Output the [X, Y] coordinate of the center of the cell containing the given text.  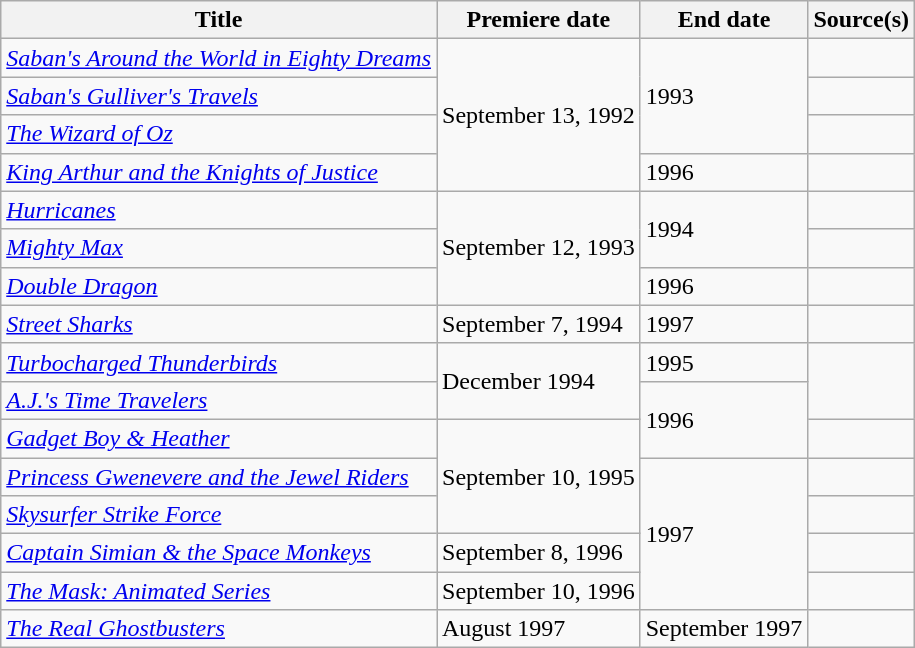
Source(s) [862, 20]
Turbocharged Thunderbirds [219, 362]
King Arthur and the Knights of Justice [219, 172]
September 10, 1995 [538, 476]
Saban's Around the World in Eighty Dreams [219, 58]
Captain Simian & the Space Monkeys [219, 553]
Street Sharks [219, 324]
Skysurfer Strike Force [219, 515]
1995 [724, 362]
September 13, 1992 [538, 115]
The Mask: Animated Series [219, 591]
Premiere date [538, 20]
End date [724, 20]
September 1997 [724, 629]
Double Dragon [219, 286]
Hurricanes [219, 210]
A.J.'s Time Travelers [219, 400]
August 1997 [538, 629]
September 7, 1994 [538, 324]
Princess Gwenevere and the Jewel Riders [219, 477]
The Real Ghostbusters [219, 629]
1993 [724, 96]
Title [219, 20]
December 1994 [538, 381]
1994 [724, 229]
Saban's Gulliver's Travels [219, 96]
September 10, 1996 [538, 591]
Mighty Max [219, 248]
September 12, 1993 [538, 248]
Gadget Boy & Heather [219, 438]
The Wizard of Oz [219, 134]
September 8, 1996 [538, 553]
